Pinpoint the cell where the given text exists, returning its (x, y) midpoint coordinate. 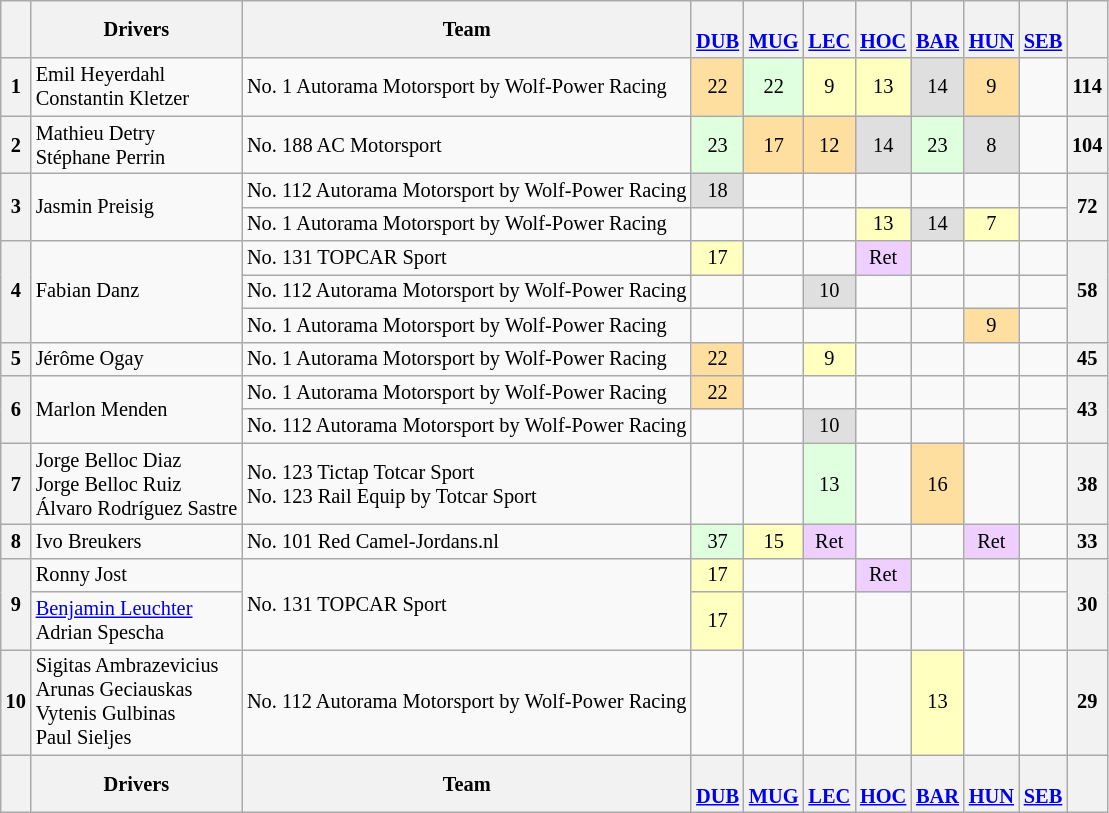
Ivo Breukers (136, 541)
5 (16, 359)
33 (1087, 541)
Marlon Menden (136, 408)
12 (829, 145)
Fabian Danz (136, 292)
3 (16, 206)
Benjamin Leuchter Adrian Spescha (136, 621)
38 (1087, 484)
No. 101 Red Camel-Jordans.nl (466, 541)
Jorge Belloc Diaz Jorge Belloc Ruiz Álvaro Rodríguez Sastre (136, 484)
16 (938, 484)
58 (1087, 292)
6 (16, 408)
43 (1087, 408)
37 (718, 541)
104 (1087, 145)
Jasmin Preisig (136, 206)
18 (718, 190)
Mathieu Detry Stéphane Perrin (136, 145)
4 (16, 292)
114 (1087, 87)
No. 188 AC Motorsport (466, 145)
45 (1087, 359)
Jérôme Ogay (136, 359)
72 (1087, 206)
1 (16, 87)
30 (1087, 604)
Sigitas Ambrazevicius Arunas Geciauskas Vytenis Gulbinas Paul Sieljes (136, 702)
2 (16, 145)
No. 123 Tictap Totcar Sport No. 123 Rail Equip by Totcar Sport (466, 484)
Emil Heyerdahl Constantin Kletzer (136, 87)
15 (774, 541)
Ronny Jost (136, 575)
29 (1087, 702)
